Return [x, y] of the center of cell containing provided text 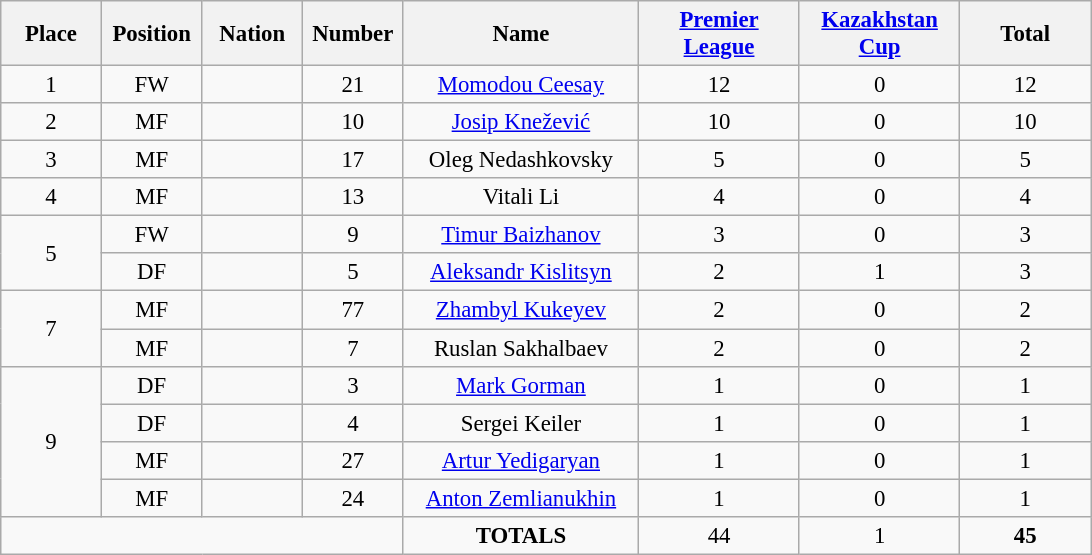
17 [354, 160]
24 [354, 498]
44 [720, 536]
Mark Gorman [521, 385]
Nation [252, 34]
Name [521, 34]
Premier League [720, 34]
77 [354, 310]
Total [1026, 34]
Zhambyl Kukeyev [521, 310]
Momodou Ceesay [521, 85]
21 [354, 85]
Aleksandr Kislitsyn [521, 273]
Oleg Nedashkovsky [521, 160]
Timur Baizhanov [521, 235]
Anton Zemlianukhin [521, 498]
Position [152, 34]
Number [354, 34]
TOTALS [521, 536]
13 [354, 197]
Place [52, 34]
Sergei Keiler [521, 423]
Kazakhstan Cup [880, 34]
Vitali Li [521, 197]
Artur Yedigaryan [521, 460]
27 [354, 460]
45 [1026, 536]
Josip Knežević [521, 122]
Ruslan Sakhalbaev [521, 348]
